Detect which cell encompasses the target text, then output its (X, Y) center coordinate. 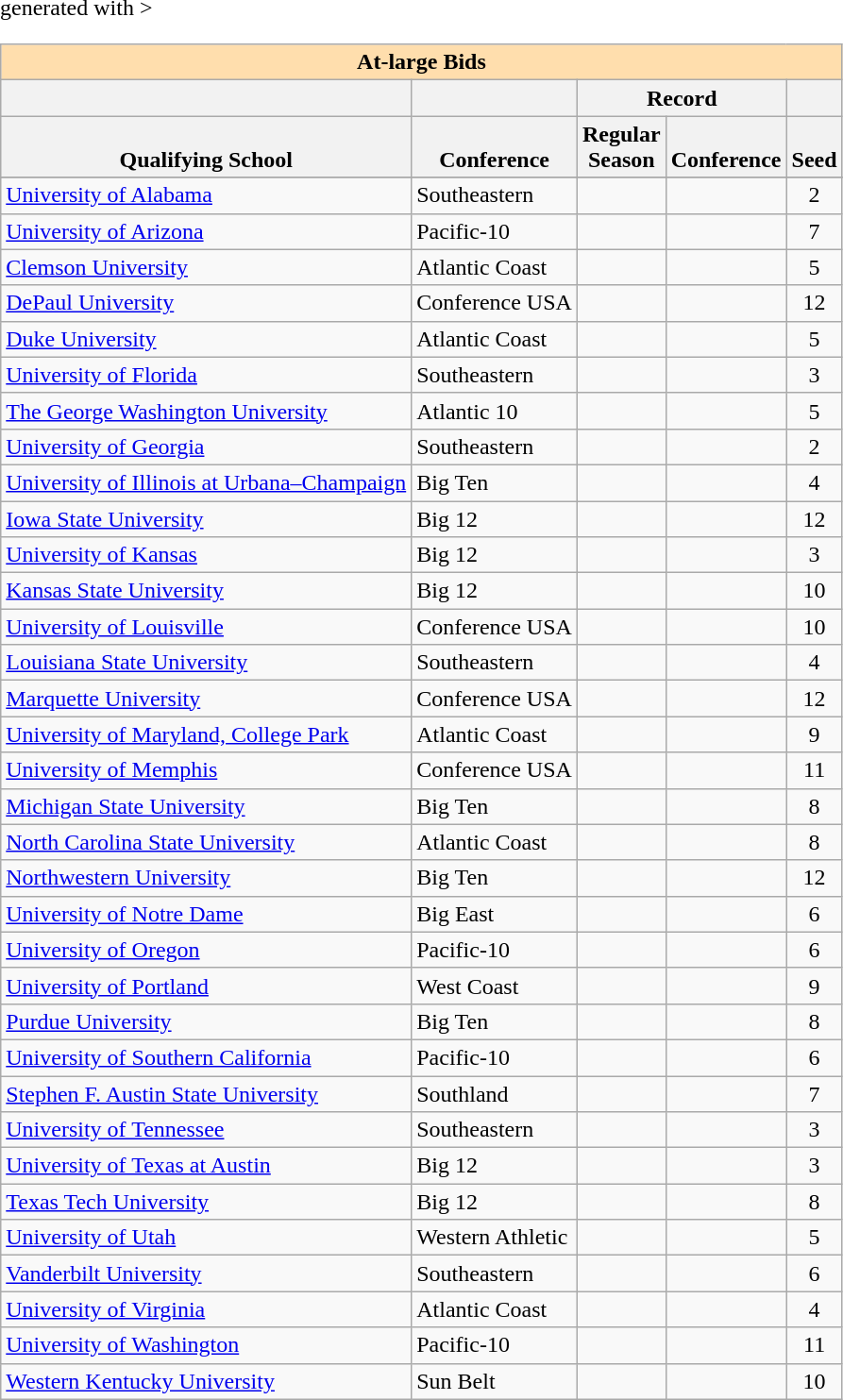
University of Arizona (206, 231)
Regular Season (621, 147)
Atlantic 10 (495, 411)
University of Alabama (206, 195)
University of Portland (206, 986)
Western Athletic (495, 1238)
Southland (495, 1094)
Stephen F. Austin State University (206, 1094)
University of Florida (206, 375)
Big East (495, 914)
Record (682, 98)
University of Southern California (206, 1057)
DePaul University (206, 303)
Qualifying School (206, 147)
Western Kentucky University (206, 1381)
Purdue University (206, 1021)
University of Texas at Austin (206, 1166)
University of Washington (206, 1345)
The George Washington University (206, 411)
West Coast (495, 986)
North Carolina State University (206, 842)
Kansas State University (206, 591)
Louisiana State University (206, 663)
University of Louisville (206, 627)
University of Oregon (206, 950)
Marquette University (206, 699)
Sun Belt (495, 1381)
University of Illinois at Urbana–Champaign (206, 482)
University of Kansas (206, 555)
University of Memphis (206, 770)
At-large Bids (421, 62)
Seed (814, 147)
University of Maryland, College Park (206, 734)
University of Virginia (206, 1309)
Iowa State University (206, 518)
University of Tennessee (206, 1130)
Clemson University (206, 267)
University of Georgia (206, 447)
University of Utah (206, 1238)
Northwestern University (206, 878)
Michigan State University (206, 806)
Vanderbilt University (206, 1273)
Duke University (206, 339)
University of Notre Dame (206, 914)
Texas Tech University (206, 1202)
